Locate the cell with the specified text and output its (X, Y) center coordinate. 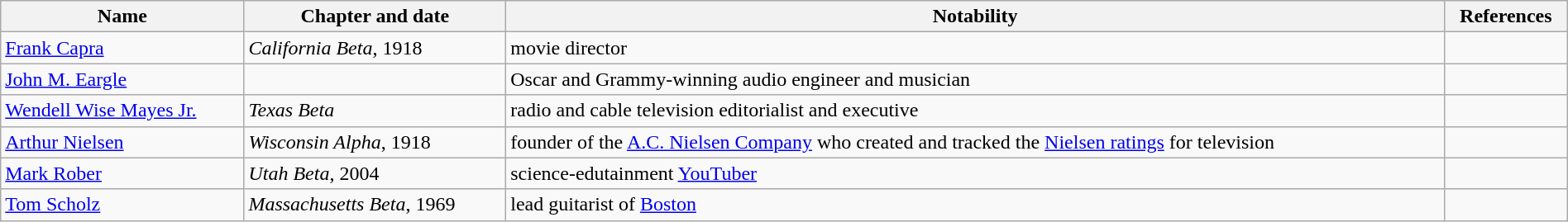
John M. Eargle (122, 79)
Oscar and Grammy-winning audio engineer and musician (976, 79)
Arthur Nielsen (122, 142)
lead guitarist of Boston (976, 205)
Mark Rober (122, 173)
founder of the A.C. Nielsen Company who created and tracked the Nielsen ratings for television (976, 142)
Frank Capra (122, 48)
Notability (976, 17)
Texas Beta (375, 111)
Wisconsin Alpha, 1918 (375, 142)
References (1505, 17)
movie director (976, 48)
Chapter and date (375, 17)
Utah Beta, 2004 (375, 173)
science-edutainment YouTuber (976, 173)
radio and cable television editorialist and executive (976, 111)
Wendell Wise Mayes Jr. (122, 111)
Massachusetts Beta, 1969 (375, 205)
Tom Scholz (122, 205)
California Beta, 1918 (375, 48)
Name (122, 17)
